Search for the cell housing the specified text and yield its [X, Y] center coordinate. 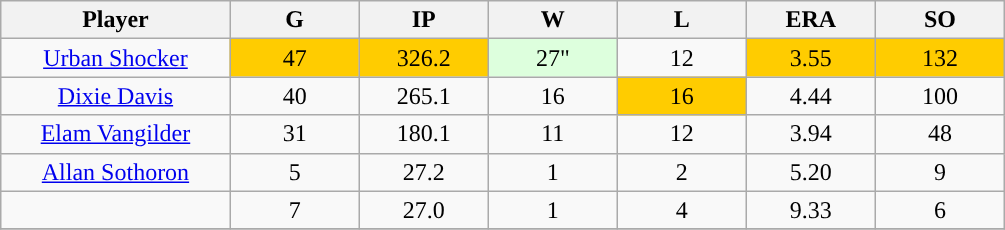
Allan Sothoron [116, 172]
9.33 [810, 210]
4.44 [810, 96]
326.2 [424, 58]
40 [294, 96]
132 [940, 58]
Elam Vangilder [116, 134]
180.1 [424, 134]
3.94 [810, 134]
5 [294, 172]
4 [682, 210]
31 [294, 134]
G [294, 20]
3.55 [810, 58]
5.20 [810, 172]
47 [294, 58]
IP [424, 20]
2 [682, 172]
SO [940, 20]
11 [552, 134]
ERA [810, 20]
L [682, 20]
Player [116, 20]
265.1 [424, 96]
W [552, 20]
Dixie Davis [116, 96]
48 [940, 134]
7 [294, 210]
9 [940, 172]
100 [940, 96]
6 [940, 210]
27.2 [424, 172]
27" [552, 58]
27.0 [424, 210]
Urban Shocker [116, 58]
